Scan for the cell matching the given text and deliver its (x, y) coordinate at center. 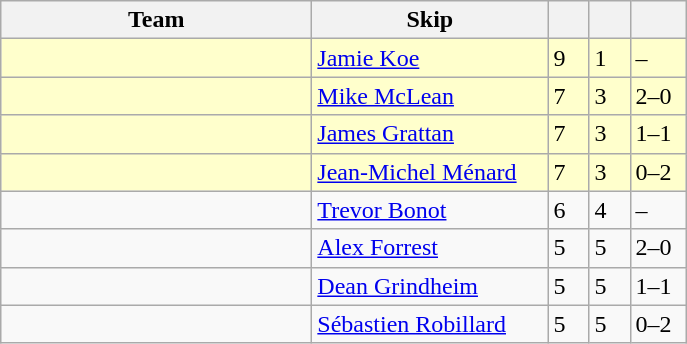
Skip (430, 20)
9 (568, 58)
6 (568, 210)
Mike McLean (430, 96)
Jamie Koe (430, 58)
1 (610, 58)
4 (610, 210)
Trevor Bonot (430, 210)
James Grattan (430, 134)
Dean Grindheim (430, 286)
Jean-Michel Ménard (430, 172)
Team (156, 20)
Alex Forrest (430, 248)
Sébastien Robillard (430, 324)
